Output the [x, y] coordinate of the center of the cell containing the given text.  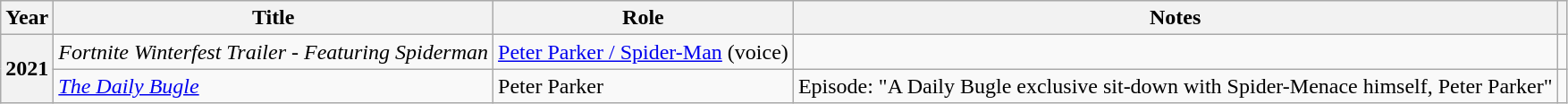
Title [274, 18]
Peter Parker / Spider-Man (voice) [644, 52]
Episode: "A Daily Bugle exclusive sit-down with Spider-Menace himself, Peter Parker" [1175, 86]
Peter Parker [644, 86]
Role [644, 18]
Year [27, 18]
2021 [27, 69]
Notes [1175, 18]
The Daily Bugle [274, 86]
Fortnite Winterfest Trailer - Featuring Spiderman [274, 52]
